Scan for the cell matching the given text and deliver its (X, Y) coordinate at center. 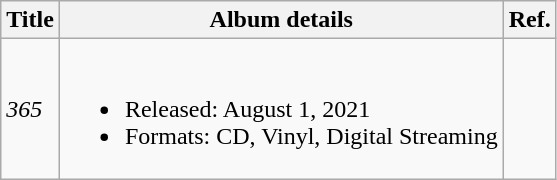
Album details (281, 20)
Ref. (530, 20)
Released: August 1, 2021Formats: CD, Vinyl, Digital Streaming (281, 109)
Title (30, 20)
365 (30, 109)
